Locate the cell with the specified text and output its [x, y] center coordinate. 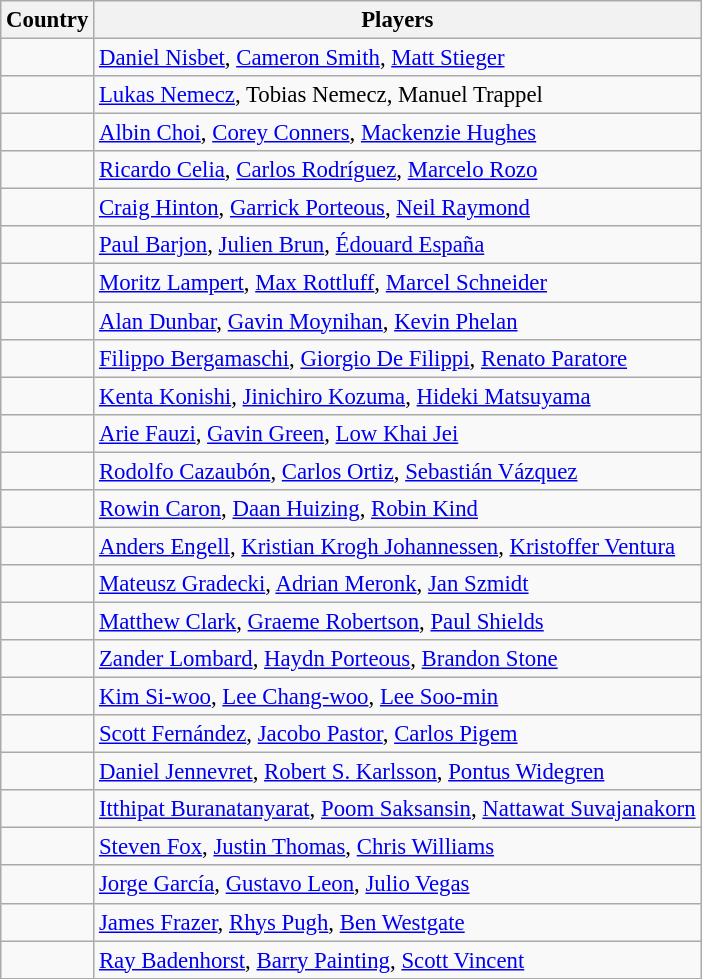
Ricardo Celia, Carlos Rodríguez, Marcelo Rozo [398, 170]
Jorge García, Gustavo Leon, Julio Vegas [398, 885]
Steven Fox, Justin Thomas, Chris Williams [398, 847]
Players [398, 20]
Anders Engell, Kristian Krogh Johannessen, Kristoffer Ventura [398, 546]
Lukas Nemecz, Tobias Nemecz, Manuel Trappel [398, 95]
Craig Hinton, Garrick Porteous, Neil Raymond [398, 208]
Country [48, 20]
Zander Lombard, Haydn Porteous, Brandon Stone [398, 659]
James Frazer, Rhys Pugh, Ben Westgate [398, 922]
Daniel Jennevret, Robert S. Karlsson, Pontus Widegren [398, 772]
Kim Si-woo, Lee Chang-woo, Lee Soo-min [398, 697]
Matthew Clark, Graeme Robertson, Paul Shields [398, 621]
Paul Barjon, Julien Brun, Édouard España [398, 245]
Moritz Lampert, Max Rottluff, Marcel Schneider [398, 283]
Arie Fauzi, Gavin Green, Low Khai Jei [398, 433]
Itthipat Buranatanyarat, Poom Saksansin, Nattawat Suvajanakorn [398, 809]
Mateusz Gradecki, Adrian Meronk, Jan Szmidt [398, 584]
Alan Dunbar, Gavin Moynihan, Kevin Phelan [398, 321]
Albin Choi, Corey Conners, Mackenzie Hughes [398, 133]
Rodolfo Cazaubón, Carlos Ortiz, Sebastián Vázquez [398, 471]
Kenta Konishi, Jinichiro Kozuma, Hideki Matsuyama [398, 396]
Rowin Caron, Daan Huizing, Robin Kind [398, 509]
Ray Badenhorst, Barry Painting, Scott Vincent [398, 960]
Filippo Bergamaschi, Giorgio De Filippi, Renato Paratore [398, 358]
Scott Fernández, Jacobo Pastor, Carlos Pigem [398, 734]
Daniel Nisbet, Cameron Smith, Matt Stieger [398, 58]
